Extract the [X, Y] coordinate from the center of the cell holding the provided text.  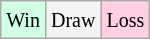
Draw [72, 20]
Win [24, 20]
Loss [126, 20]
